Determine the (x, y) coordinate at the center of the cell enclosing the given text.  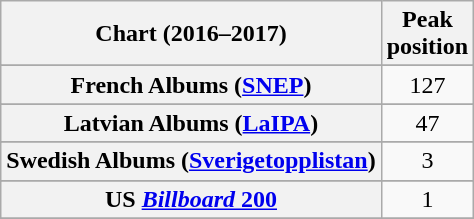
Swedish Albums (Sverigetopplistan) (191, 161)
3 (427, 161)
127 (427, 85)
Peak position (427, 34)
47 (427, 123)
French Albums (SNEP) (191, 85)
Chart (2016–2017) (191, 34)
1 (427, 199)
US Billboard 200 (191, 199)
Latvian Albums (LaIPA) (191, 123)
